Return [x, y] of the center of cell containing provided text 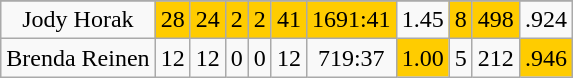
.924 [546, 20]
719:37 [351, 58]
24 [208, 20]
Jody Horak [78, 20]
Brenda Reinen [78, 58]
.946 [546, 58]
212 [496, 58]
28 [172, 20]
1.45 [422, 20]
5 [460, 58]
1.00 [422, 58]
498 [496, 20]
1691:41 [351, 20]
41 [288, 20]
8 [460, 20]
